Provide the (X, Y) coordinate of the cell's center where the given text is located.  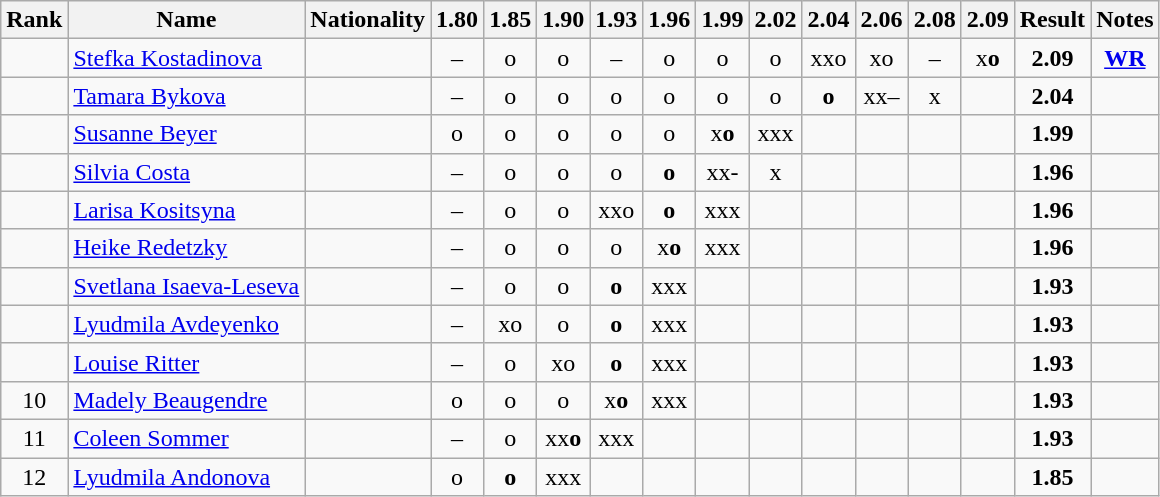
Rank (34, 20)
Susanne Beyer (186, 134)
Lyudmila Avdeyenko (186, 324)
10 (34, 400)
Result (1052, 20)
12 (34, 477)
Tamara Bykova (186, 96)
Heike Redetzky (186, 248)
xx– (882, 96)
Notes (1125, 20)
Name (186, 20)
1.90 (564, 20)
Nationality (368, 20)
Silvia Costa (186, 172)
Madely Beaugendre (186, 400)
2.06 (882, 20)
Louise Ritter (186, 362)
Coleen Sommer (186, 438)
xx- (722, 172)
11 (34, 438)
2.02 (776, 20)
1.80 (458, 20)
Larisa Kositsyna (186, 210)
WR (1125, 58)
Lyudmila Andonova (186, 477)
Stefka Kostadinova (186, 58)
Svetlana Isaeva-Leseva (186, 286)
2.08 (934, 20)
